Output the [X, Y] coordinate of the center of the cell containing the given text.  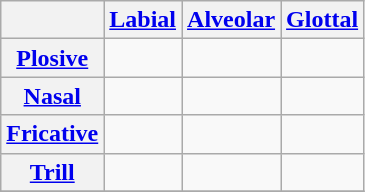
Alveolar [232, 20]
Glottal [322, 20]
Nasal [52, 96]
Plosive [52, 58]
Labial [143, 20]
Trill [52, 172]
Fricative [52, 134]
